From the cell containing the given text, extract its center point as (X, Y) coordinate. 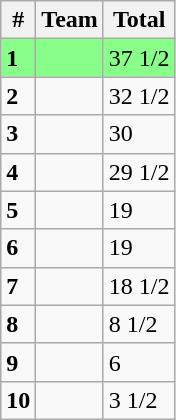
Team (70, 20)
37 1/2 (139, 58)
# (18, 20)
30 (139, 134)
5 (18, 210)
18 1/2 (139, 286)
3 1/2 (139, 400)
7 (18, 286)
8 (18, 324)
Total (139, 20)
1 (18, 58)
29 1/2 (139, 172)
9 (18, 362)
4 (18, 172)
32 1/2 (139, 96)
3 (18, 134)
2 (18, 96)
10 (18, 400)
8 1/2 (139, 324)
